Scan for the cell matching the given text and deliver its [X, Y] coordinate at center. 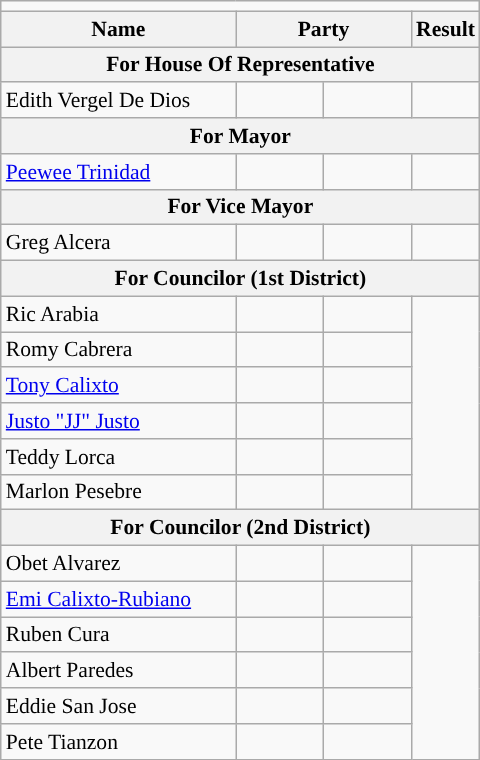
Greg Alcera [118, 243]
Eddie San Jose [118, 706]
Justo "JJ" Justo [118, 421]
Result [446, 29]
Pete Tianzon [118, 742]
Teddy Lorca [118, 457]
Marlon Pesebre [118, 492]
For Vice Mayor [240, 207]
For Councilor (1st District) [240, 279]
For Councilor (2nd District) [240, 528]
Ric Arabia [118, 314]
Romy Cabrera [118, 350]
Emi Calixto-Rubiano [118, 599]
Ruben Cura [118, 635]
Name [118, 29]
Edith Vergel De Dios [118, 101]
Peewee Trinidad [118, 172]
For House Of Representative [240, 65]
Party [324, 29]
Tony Calixto [118, 386]
Albert Paredes [118, 671]
Obet Alvarez [118, 564]
For Mayor [240, 136]
